For the text-containing cell, return its midpoint in [X, Y] coordinate format. 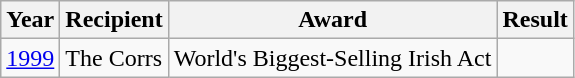
Result [535, 20]
Recipient [114, 20]
World's Biggest-Selling Irish Act [332, 58]
Year [30, 20]
1999 [30, 58]
The Corrs [114, 58]
Award [332, 20]
